Scan for the cell matching the given text and deliver its [x, y] coordinate at center. 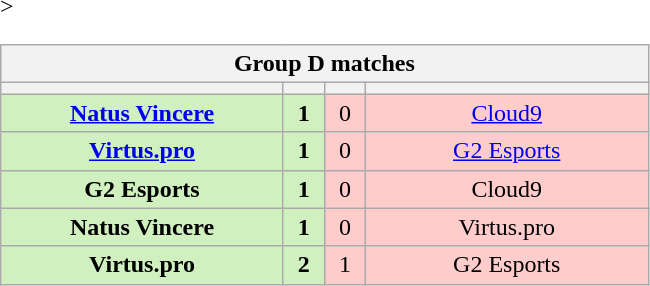
2 [304, 265]
Group D matches [324, 64]
